Scan for the cell matching the given text and deliver its (X, Y) coordinate at center. 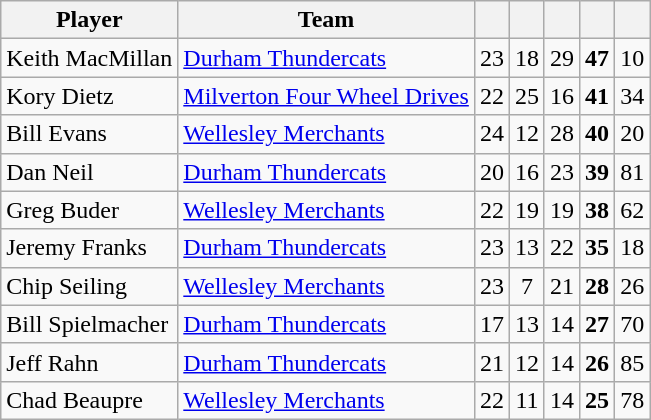
11 (526, 400)
Kory Dietz (90, 96)
Dan Neil (90, 172)
39 (598, 172)
35 (598, 248)
70 (632, 324)
17 (492, 324)
41 (598, 96)
Player (90, 20)
47 (598, 58)
27 (598, 324)
Team (326, 20)
Bill Evans (90, 134)
38 (598, 210)
34 (632, 96)
62 (632, 210)
10 (632, 58)
78 (632, 400)
Chip Seiling (90, 286)
Jeremy Franks (90, 248)
85 (632, 362)
Bill Spielmacher (90, 324)
Jeff Rahn (90, 362)
29 (562, 58)
24 (492, 134)
Greg Buder (90, 210)
40 (598, 134)
Keith MacMillan (90, 58)
7 (526, 286)
Milverton Four Wheel Drives (326, 96)
Chad Beaupre (90, 400)
81 (632, 172)
